Search for the cell housing the specified text and yield its (x, y) center coordinate. 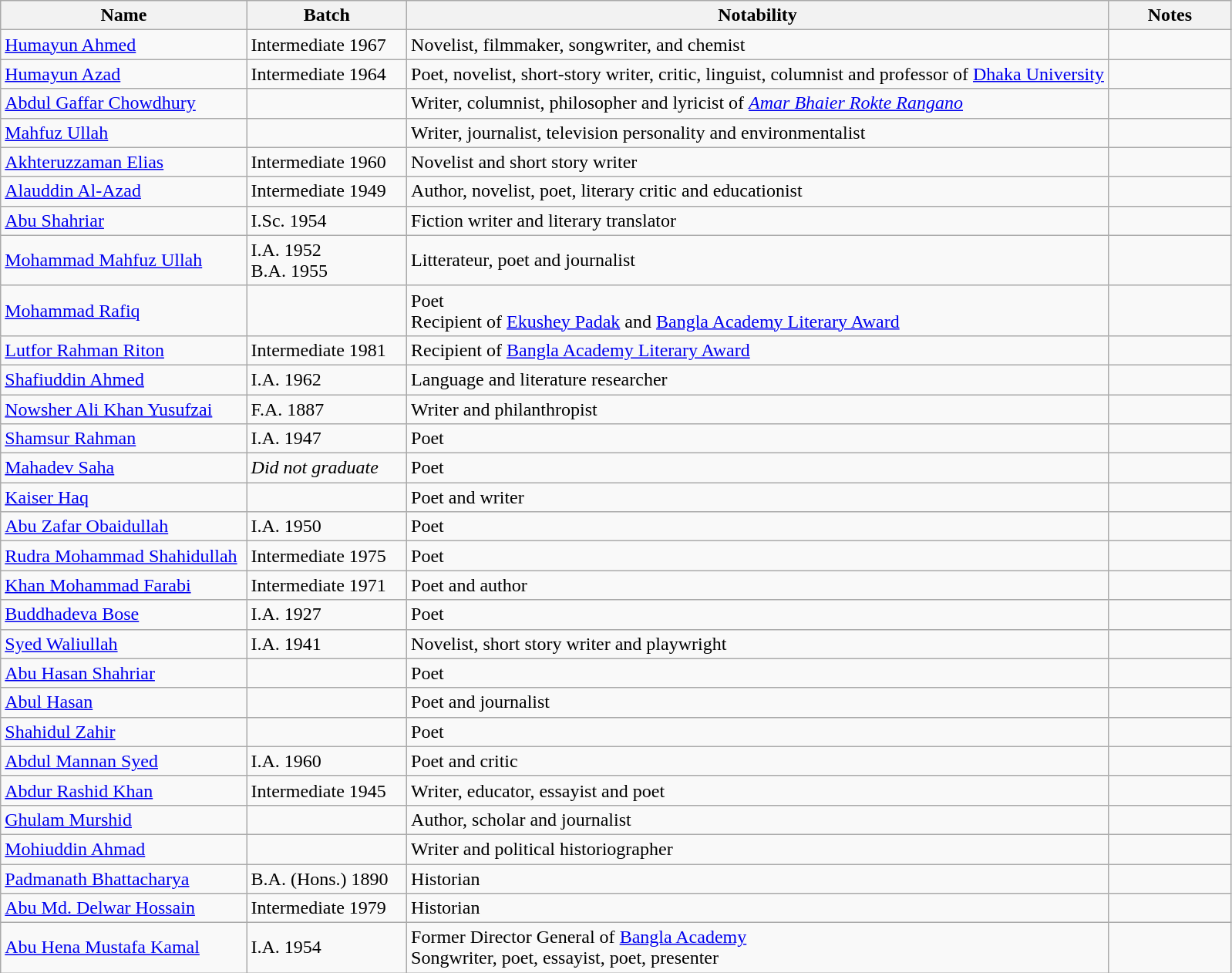
I.A. 1947 (327, 439)
Poet and author (758, 585)
Poet and critic (758, 761)
Abu Shahriar (123, 221)
Abu Md. Delwar Hossain (123, 908)
Fiction writer and literary translator (758, 221)
Intermediate 1945 (327, 790)
Name (123, 15)
I.A. 1927 (327, 614)
Novelist, filmmaker, songwriter, and chemist (758, 45)
Abdur Rashid Khan (123, 790)
Abdul Mannan Syed (123, 761)
Shahidul Zahir (123, 732)
PoetRecipient of Ekushey Padak and Bangla Academy Literary Award (758, 310)
I.A. 1962 (327, 379)
Padmanath Bhattacharya (123, 878)
Language and literature researcher (758, 379)
I.A. 1941 (327, 644)
Rudra Mohammad Shahidullah (123, 556)
Humayun Ahmed (123, 45)
Did not graduate (327, 468)
Author, scholar and journalist (758, 820)
Mohammad Mahfuz Ullah (123, 261)
I.A. 1960 (327, 761)
Former Director General of Bangla AcademySongwriter, poet, essayist, poet, presenter (758, 948)
Writer and political historiographer (758, 849)
Shamsur Rahman (123, 439)
Writer, columnist, philosopher and lyricist of Amar Bhaier Rokte Rangano (758, 103)
Writer and philanthropist (758, 409)
Khan Mohammad Farabi (123, 585)
Akhteruzzaman Elias (123, 162)
Intermediate 1967 (327, 45)
Poet and writer (758, 497)
Intermediate 1979 (327, 908)
Mahfuz Ullah (123, 133)
Writer, educator, essayist and poet (758, 790)
Abdul Gaffar Chowdhury (123, 103)
I.A. 1954 (327, 948)
Mohiuddin Ahmad (123, 849)
Kaiser Haq (123, 497)
I.A. 1950 (327, 527)
F.A. 1887 (327, 409)
Poet, novelist, short-story writer, critic, linguist, columnist and professor of Dhaka University (758, 74)
B.A. (Hons.) 1890 (327, 878)
Poet and journalist (758, 702)
Writer, journalist, television personality and environmentalist (758, 133)
Intermediate 1975 (327, 556)
Litterateur, poet and journalist (758, 261)
Shafiuddin Ahmed (123, 379)
Humayun Azad (123, 74)
Intermediate 1971 (327, 585)
Novelist, short story writer and playwright (758, 644)
Buddhadeva Bose (123, 614)
Intermediate 1981 (327, 350)
Recipient of Bangla Academy Literary Award (758, 350)
Alauddin Al-Azad (123, 191)
Author, novelist, poet, literary critic and educationist (758, 191)
Abul Hasan (123, 702)
Notes (1170, 15)
Mohammad Rafiq (123, 310)
Ghulam Murshid (123, 820)
Intermediate 1960 (327, 162)
Novelist and short story writer (758, 162)
Abu Hasan Shahriar (123, 673)
Abu Zafar Obaidullah (123, 527)
I.Sc. 1954 (327, 221)
Nowsher Ali Khan Yusufzai (123, 409)
I.A. 1952B.A. 1955 (327, 261)
Abu Hena Mustafa Kamal (123, 948)
Lutfor Rahman Riton (123, 350)
Mahadev Saha (123, 468)
Batch (327, 15)
Intermediate 1964 (327, 74)
Intermediate 1949 (327, 191)
Syed Waliullah (123, 644)
Notability (758, 15)
